Pinpoint the cell where the given text exists, returning its [x, y] midpoint coordinate. 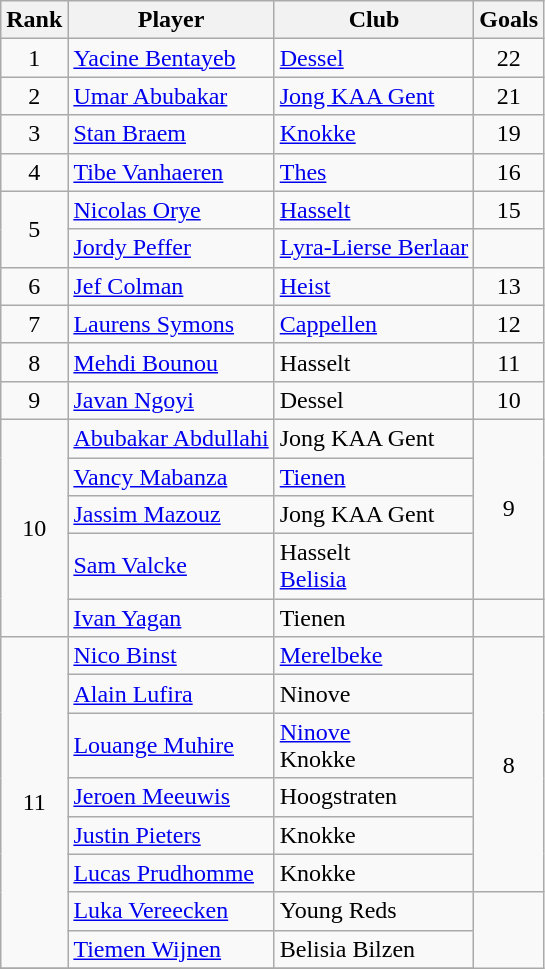
21 [509, 96]
19 [509, 134]
Merelbeke [374, 656]
Belisia Bilzen [374, 949]
Laurens Symons [171, 324]
Abubakar Abdullahi [171, 438]
Umar Abubakar [171, 96]
Nico Binst [171, 656]
Player [171, 20]
7 [34, 324]
12 [509, 324]
Nicolas Orye [171, 210]
2 [34, 96]
Luka Vereecken [171, 911]
Vancy Mabanza [171, 477]
22 [509, 58]
Lucas Prudhomme [171, 873]
Jordy Peffer [171, 248]
Tiemen Wijnen [171, 949]
Louange Muhire [171, 746]
Young Reds [374, 911]
Jeroen Meeuwis [171, 797]
4 [34, 172]
Club [374, 20]
Stan Braem [171, 134]
Hoogstraten [374, 797]
15 [509, 210]
Goals [509, 20]
Sam Valcke [171, 566]
6 [34, 286]
Yacine Bentayeb [171, 58]
13 [509, 286]
1 [34, 58]
Justin Pieters [171, 835]
Jef Colman [171, 286]
Heist [374, 286]
Cappellen [374, 324]
Ninove [374, 694]
Rank [34, 20]
Lyra-Lierse Berlaar [374, 248]
HasseltBelisia [374, 566]
Mehdi Bounou [171, 362]
3 [34, 134]
Jassim Mazouz [171, 515]
Tibe Vanhaeren [171, 172]
Alain Lufira [171, 694]
NinoveKnokke [374, 746]
Javan Ngoyi [171, 400]
Ivan Yagan [171, 618]
16 [509, 172]
5 [34, 229]
Thes [374, 172]
